Scan for the cell matching the given text and deliver its [x, y] coordinate at center. 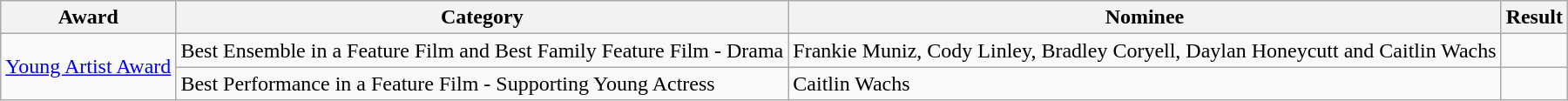
Caitlin Wachs [1145, 84]
Frankie Muniz, Cody Linley, Bradley Coryell, Daylan Honeycutt and Caitlin Wachs [1145, 50]
Young Artist Award [89, 67]
Best Performance in a Feature Film - Supporting Young Actress [483, 84]
Nominee [1145, 17]
Award [89, 17]
Result [1534, 17]
Category [483, 17]
Best Ensemble in a Feature Film and Best Family Feature Film - Drama [483, 50]
